From the cell containing the given text, extract its center point as [x, y] coordinate. 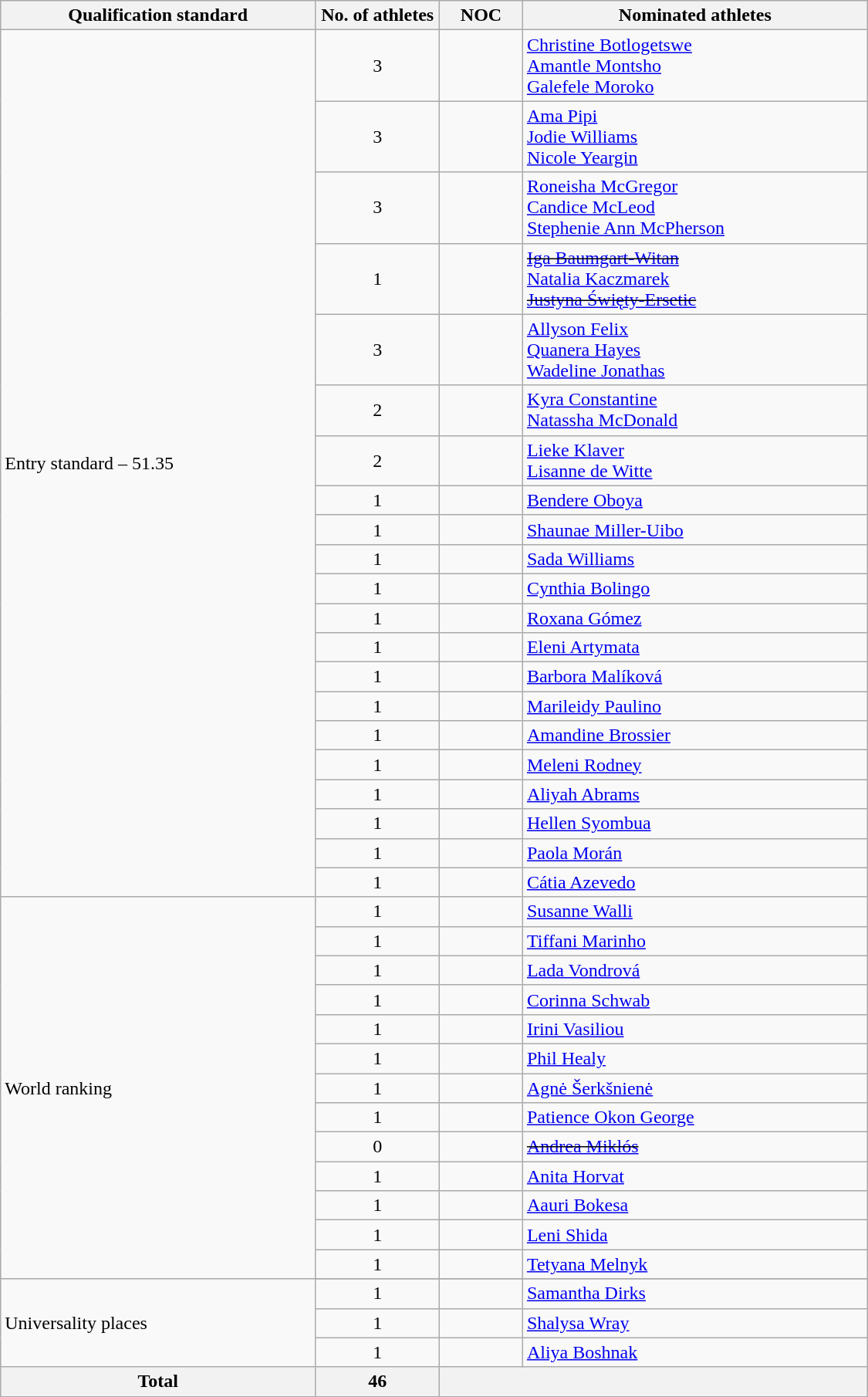
Tiffani Marinho [694, 941]
Andrea Miklós [694, 1147]
Aliya Boshnak [694, 1352]
Iga Baumgart-WitanNatalia KaczmarekJustyna Święty-Ersetic [694, 279]
Ama PipiJodie WilliamsNicole Yeargin [694, 137]
Aauri Bokesa [694, 1206]
Anita Horvat [694, 1176]
Total [158, 1382]
World ranking [158, 1088]
Eleni Artymata [694, 648]
Agnė Šerkšnienė [694, 1087]
Roneisha McGregorCandice McLeodStephenie Ann McPherson [694, 208]
Nominated athletes [694, 15]
Shalysa Wray [694, 1323]
Marileidy Paulino [694, 706]
NOC [481, 15]
Phil Healy [694, 1058]
Bendere Oboya [694, 500]
Patience Okon George [694, 1118]
Universality places [158, 1323]
Roxana Gómez [694, 618]
Corinna Schwab [694, 1000]
Paola Morán [694, 853]
Susanne Walli [694, 912]
0 [378, 1147]
Qualification standard [158, 15]
Lada Vondrová [694, 970]
Entry standard – 51.35 [158, 463]
Kyra ConstantineNatassha McDonald [694, 411]
Sada Williams [694, 559]
Tetyana Melnyk [694, 1264]
Christine BotlogetsweAmantle MontshoGalefele Moroko [694, 66]
Shaunae Miller-Uibo [694, 529]
Cynthia Bolingo [694, 588]
Irini Vasiliou [694, 1029]
Lieke KlaverLisanne de Witte [694, 460]
Samantha Dirks [694, 1294]
46 [378, 1382]
Amandine Brossier [694, 736]
Aliyah Abrams [694, 794]
Barbora Malíková [694, 677]
Leni Shida [694, 1235]
Cátia Azevedo [694, 882]
No. of athletes [378, 15]
Allyson FelixQuanera HayesWadeline Jonathas [694, 350]
Meleni Rodney [694, 765]
Hellen Syombua [694, 824]
